From the cell containing the given text, extract its center point as [x, y] coordinate. 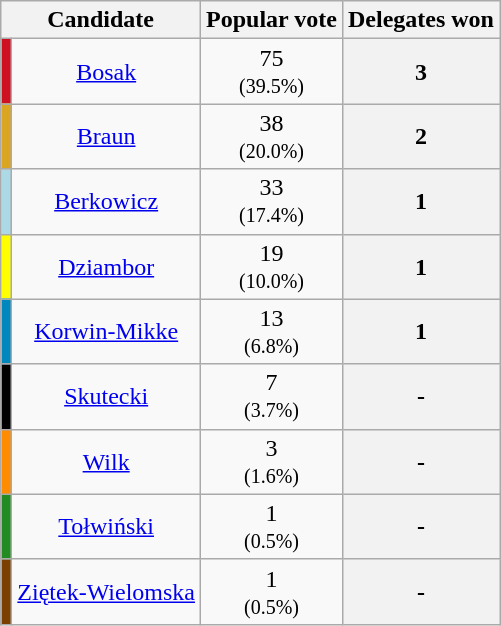
13(6.8%) [272, 332]
Delegates won [420, 20]
Popular vote [272, 20]
19(10.0%) [272, 266]
Berkowicz [106, 202]
38(20.0%) [272, 136]
Braun [106, 136]
2 [420, 136]
3 [420, 72]
33(17.4%) [272, 202]
3(1.6%) [272, 462]
Bosak [106, 72]
7(3.7%) [272, 396]
Dziambor [106, 266]
Ziętek-Wielomska [106, 592]
Candidate [101, 20]
Korwin-Mikke [106, 332]
75(39.5%) [272, 72]
Skutecki [106, 396]
Wilk [106, 462]
Tołwiński [106, 526]
